Determine the [x, y] coordinate at the center of the cell enclosing the given text.  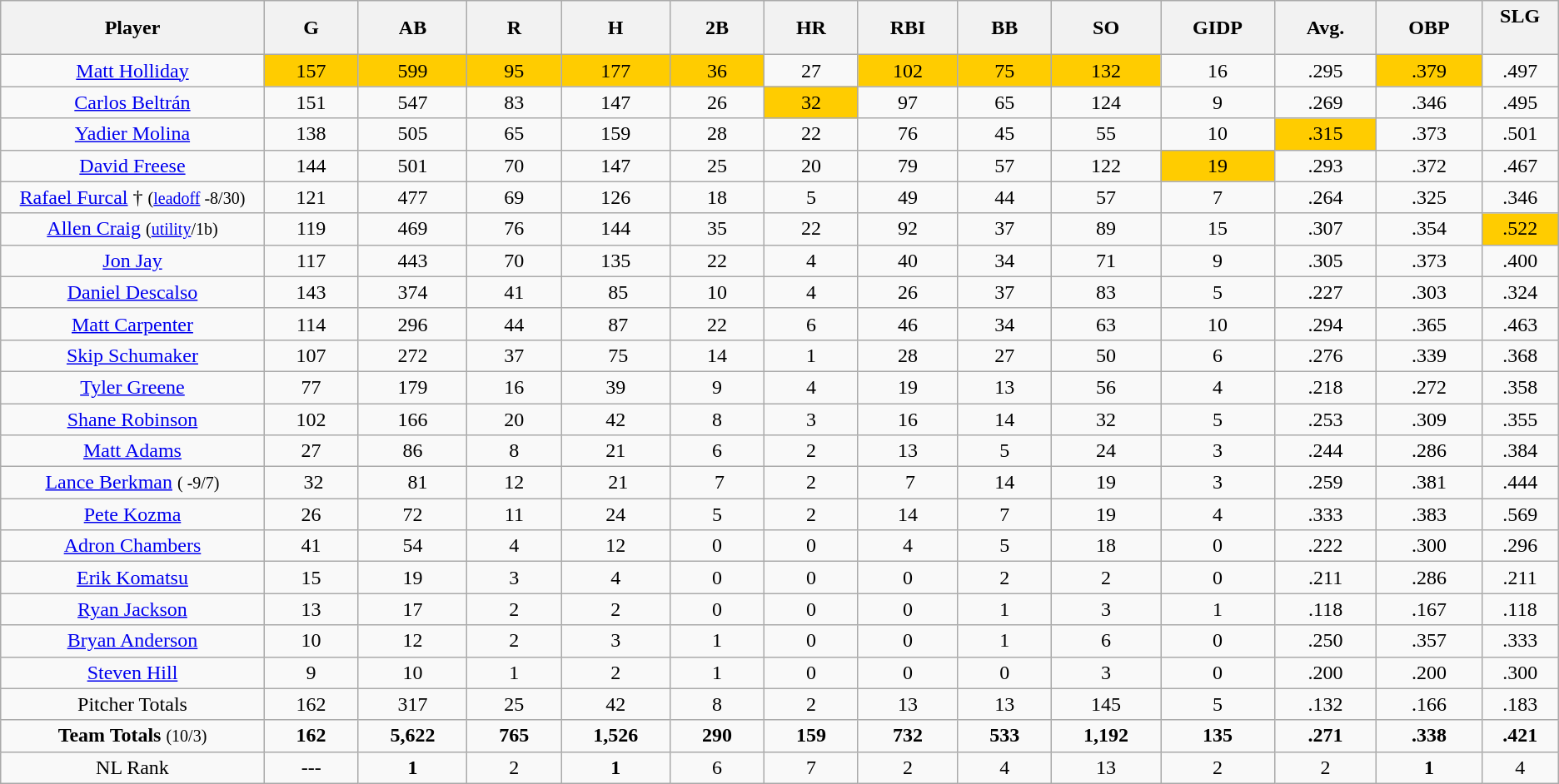
143 [311, 292]
157 [311, 71]
Yadier Molina [132, 134]
.365 [1429, 324]
Matt Carpenter [132, 324]
.339 [1429, 355]
OBP [1429, 28]
54 [413, 546]
.272 [1429, 387]
.269 [1325, 102]
.325 [1429, 197]
.495 [1520, 102]
.167 [1429, 609]
Adron Chambers [132, 546]
.132 [1325, 704]
1,526 [616, 736]
40 [908, 261]
Carlos Beltrán [132, 102]
GIDP [1218, 28]
.381 [1429, 483]
.222 [1325, 546]
.315 [1325, 134]
SLG [1520, 28]
R [515, 28]
.379 [1429, 71]
Rafael Furcal † (leadoff -8/30) [132, 197]
17 [413, 609]
Pete Kozma [132, 514]
81 [413, 483]
36 [718, 71]
Erik Komatsu [132, 578]
85 [616, 292]
477 [413, 197]
Pitcher Totals [132, 704]
145 [1106, 704]
.467 [1520, 166]
NL Rank [132, 767]
Avg. [1325, 28]
Player [132, 28]
92 [908, 229]
.522 [1520, 229]
547 [413, 102]
765 [515, 736]
.296 [1520, 546]
50 [1106, 355]
.421 [1520, 736]
114 [311, 324]
97 [908, 102]
290 [718, 736]
107 [311, 355]
Skip Schumaker [132, 355]
374 [413, 292]
.303 [1429, 292]
.271 [1325, 736]
71 [1106, 261]
.358 [1520, 387]
.218 [1325, 387]
56 [1106, 387]
.309 [1429, 419]
.400 [1520, 261]
Bryan Anderson [132, 641]
72 [413, 514]
46 [908, 324]
79 [908, 166]
.295 [1325, 71]
.383 [1429, 514]
117 [311, 261]
Tyler Greene [132, 387]
1,192 [1106, 736]
.244 [1325, 451]
.166 [1429, 704]
Matt Holliday [132, 71]
89 [1106, 229]
.368 [1520, 355]
.357 [1429, 641]
Allen Craig (utility/1b) [132, 229]
.354 [1429, 229]
126 [616, 197]
151 [311, 102]
166 [413, 419]
.264 [1325, 197]
.463 [1520, 324]
5,622 [413, 736]
317 [413, 704]
.384 [1520, 451]
121 [311, 197]
49 [908, 197]
RBI [908, 28]
.569 [1520, 514]
45 [1004, 134]
138 [311, 134]
.372 [1429, 166]
.250 [1325, 641]
Daniel Descalso [132, 292]
.276 [1325, 355]
296 [413, 324]
.294 [1325, 324]
599 [413, 71]
469 [413, 229]
SO [1106, 28]
.355 [1520, 419]
55 [1106, 134]
H [616, 28]
Jon Jay [132, 261]
Team Totals (10/3) [132, 736]
119 [311, 229]
.183 [1520, 704]
132 [1106, 71]
.293 [1325, 166]
124 [1106, 102]
272 [413, 355]
533 [1004, 736]
Shane Robinson [132, 419]
2B [718, 28]
87 [616, 324]
G [311, 28]
35 [718, 229]
David Freese [132, 166]
.259 [1325, 483]
39 [616, 387]
11 [515, 514]
69 [515, 197]
Ryan Jackson [132, 609]
732 [908, 736]
.338 [1429, 736]
505 [413, 134]
179 [413, 387]
443 [413, 261]
Lance Berkman ( -9/7) [132, 483]
122 [1106, 166]
.501 [1520, 134]
.307 [1325, 229]
HR [811, 28]
63 [1106, 324]
BB [1004, 28]
.253 [1325, 419]
.497 [1520, 71]
95 [515, 71]
Matt Adams [132, 451]
86 [413, 451]
177 [616, 71]
.305 [1325, 261]
77 [311, 387]
.227 [1325, 292]
Steven Hill [132, 672]
.444 [1520, 483]
501 [413, 166]
AB [413, 28]
.324 [1520, 292]
--- [311, 767]
